Return [x, y] of the center of cell containing provided text 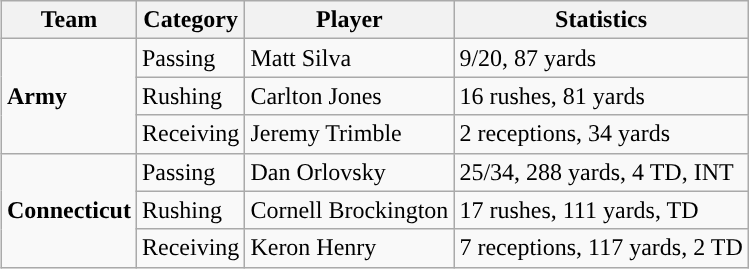
Team [68, 20]
25/34, 288 yards, 4 TD, INT [601, 172]
Player [350, 20]
Dan Orlovsky [350, 172]
Cornell Brockington [350, 210]
Category [190, 20]
Carlton Jones [350, 96]
17 rushes, 111 yards, TD [601, 210]
2 receptions, 34 yards [601, 134]
16 rushes, 81 yards [601, 96]
Keron Henry [350, 248]
7 receptions, 117 yards, 2 TD [601, 248]
Statistics [601, 20]
Army [68, 96]
Matt Silva [350, 58]
Connecticut [68, 210]
Jeremy Trimble [350, 134]
9/20, 87 yards [601, 58]
